Search for the cell housing the specified text and yield its (X, Y) center coordinate. 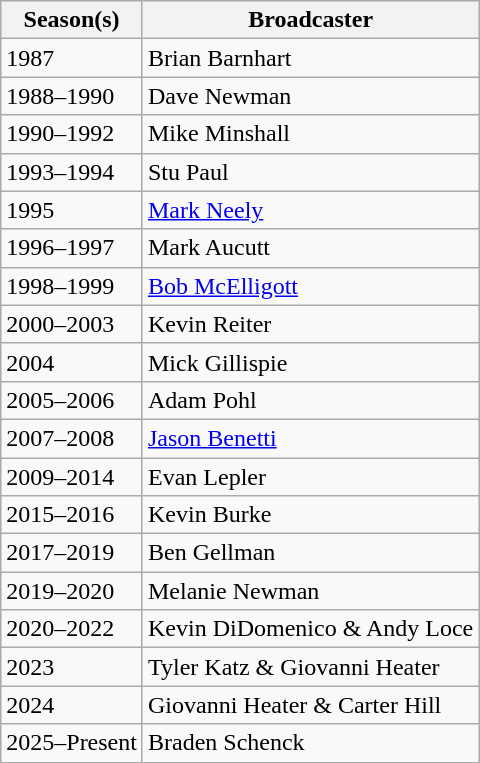
2000–2003 (72, 324)
1990–1992 (72, 134)
Brian Barnhart (310, 58)
Kevin DiDomenico & Andy Loce (310, 629)
1995 (72, 210)
Evan Lepler (310, 477)
2015–2016 (72, 515)
2023 (72, 667)
1987 (72, 58)
1998–1999 (72, 286)
Bob McElligott (310, 286)
2019–2020 (72, 591)
Mike Minshall (310, 134)
1996–1997 (72, 248)
Giovanni Heater & Carter Hill (310, 705)
1993–1994 (72, 172)
2004 (72, 362)
Season(s) (72, 20)
Braden Schenck (310, 743)
Kevin Burke (310, 515)
2007–2008 (72, 438)
2005–2006 (72, 400)
Adam Pohl (310, 400)
Stu Paul (310, 172)
Jason Benetti (310, 438)
Ben Gellman (310, 553)
2025–Present (72, 743)
1988–1990 (72, 96)
Mick Gillispie (310, 362)
2009–2014 (72, 477)
Broadcaster (310, 20)
2017–2019 (72, 553)
Kevin Reiter (310, 324)
Tyler Katz & Giovanni Heater (310, 667)
2024 (72, 705)
Melanie Newman (310, 591)
2020–2022 (72, 629)
Mark Neely (310, 210)
Dave Newman (310, 96)
Mark Aucutt (310, 248)
